Output the (x, y) coordinate of the center of the cell containing the given text.  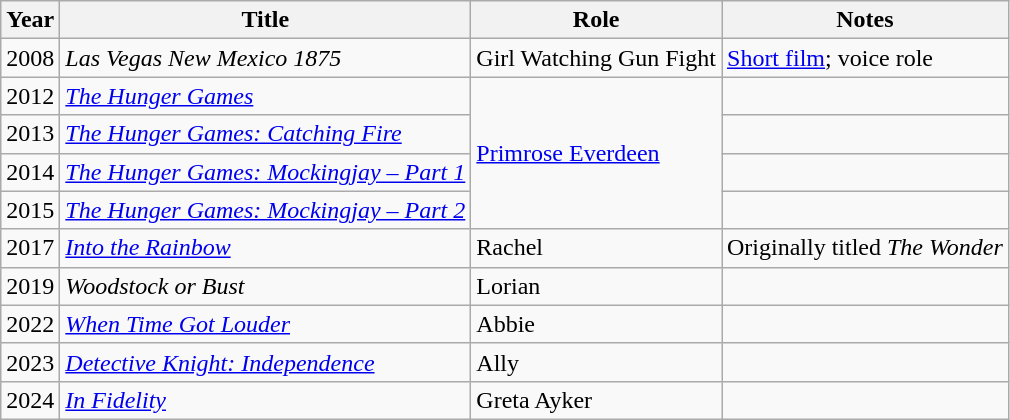
2019 (30, 286)
2023 (30, 362)
Rachel (596, 248)
The Hunger Games: Mockingjay – Part 2 (266, 210)
Detective Knight: Independence (266, 362)
Girl Watching Gun Fight (596, 58)
When Time Got Louder (266, 324)
2014 (30, 172)
Short film; voice role (866, 58)
2017 (30, 248)
Title (266, 20)
Originally titled The Wonder (866, 248)
The Hunger Games: Mockingjay – Part 1 (266, 172)
Greta Ayker (596, 400)
Into the Rainbow (266, 248)
Las Vegas New Mexico 1875 (266, 58)
Year (30, 20)
Ally (596, 362)
Role (596, 20)
Primrose Everdeen (596, 153)
Lorian (596, 286)
The Hunger Games: Catching Fire (266, 134)
Notes (866, 20)
Woodstock or Bust (266, 286)
2012 (30, 96)
The Hunger Games (266, 96)
2024 (30, 400)
2022 (30, 324)
Abbie (596, 324)
2013 (30, 134)
In Fidelity (266, 400)
2015 (30, 210)
2008 (30, 58)
